Search for the cell housing the specified text and yield its [x, y] center coordinate. 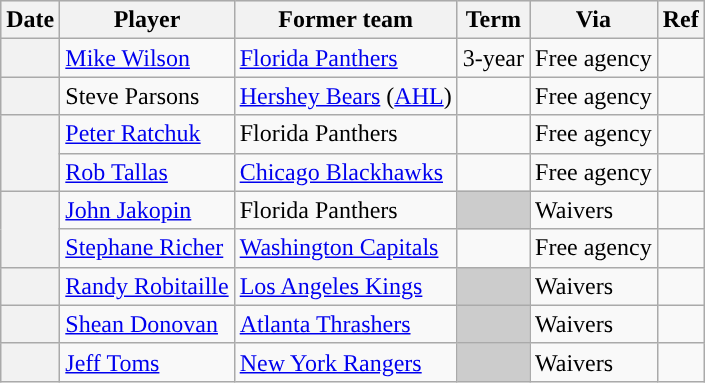
Los Angeles Kings [346, 286]
Stephane Richer [147, 248]
Randy Robitaille [147, 286]
Ref [680, 20]
Date [30, 20]
Atlanta Thrashers [346, 324]
Jeff Toms [147, 362]
John Jakopin [147, 210]
Player [147, 20]
Chicago Blackhawks [346, 172]
Hershey Bears (AHL) [346, 96]
Washington Capitals [346, 248]
Shean Donovan [147, 324]
New York Rangers [346, 362]
Mike Wilson [147, 58]
Term [493, 20]
Rob Tallas [147, 172]
Former team [346, 20]
3-year [493, 58]
Steve Parsons [147, 96]
Peter Ratchuk [147, 134]
Via [594, 20]
